Return [X, Y] of the center of cell containing provided text 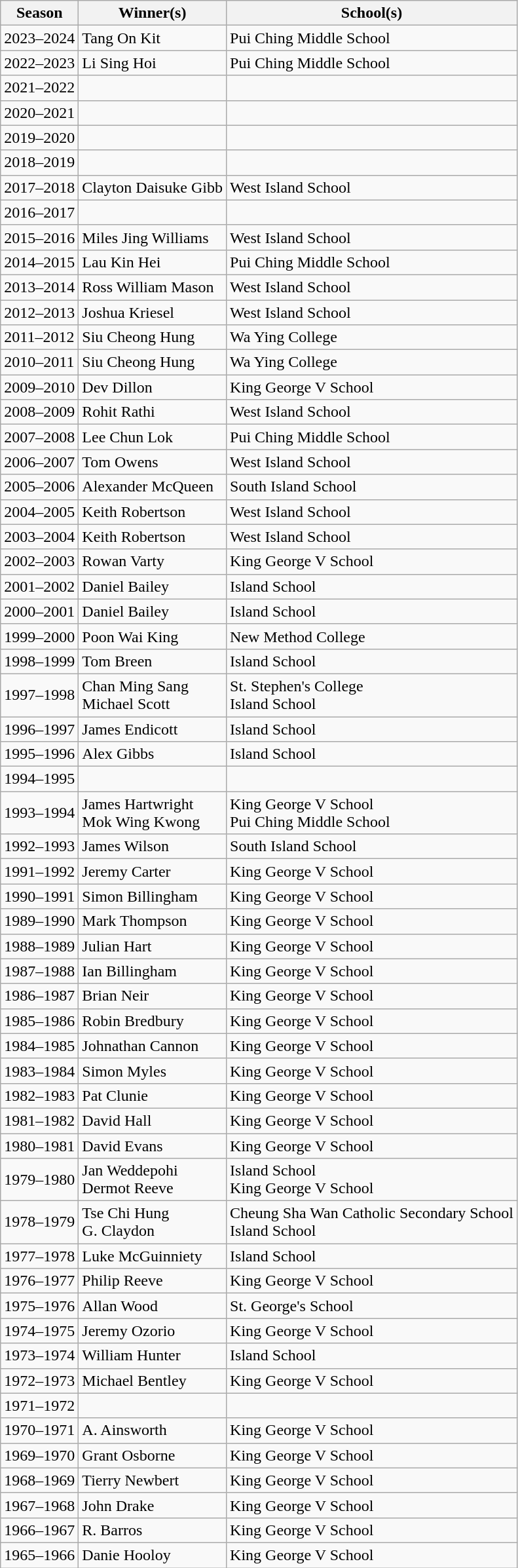
2013–2014 [39, 287]
David Hall [153, 1120]
1997–1998 [39, 695]
James HartwrightMok Wing Kwong [153, 813]
Tom Breen [153, 661]
2014–2015 [39, 262]
Clayton Daisuke Gibb [153, 187]
2003–2004 [39, 537]
1976–1977 [39, 1281]
Alex Gibbs [153, 754]
2012–2013 [39, 313]
1974–1975 [39, 1331]
Mark Thompson [153, 921]
Dev Dillon [153, 387]
1985–1986 [39, 1021]
1981–1982 [39, 1120]
1979–1980 [39, 1179]
1990–1991 [39, 896]
Johnathan Cannon [153, 1046]
1978–1979 [39, 1223]
1980–1981 [39, 1146]
Poon Wai King [153, 636]
Tse Chi HungG. Claydon [153, 1223]
Robin Bredbury [153, 1021]
Simon Myles [153, 1071]
2018–2019 [39, 163]
2022–2023 [39, 63]
2016–2017 [39, 212]
1984–1985 [39, 1046]
St. George's School [372, 1306]
1970–1971 [39, 1430]
2006–2007 [39, 462]
Tang On Kit [153, 38]
1972–1973 [39, 1381]
1977–1978 [39, 1256]
New Method College [372, 636]
Island SchoolKing George V School [372, 1179]
Philip Reeve [153, 1281]
William Hunter [153, 1356]
Rowan Varty [153, 562]
Danie Hooloy [153, 1555]
Winner(s) [153, 13]
1996–1997 [39, 729]
1995–1996 [39, 754]
School(s) [372, 13]
2020–2021 [39, 113]
2010–2011 [39, 362]
1982–1983 [39, 1096]
1988–1989 [39, 946]
1994–1995 [39, 779]
2005–2006 [39, 487]
2019–2020 [39, 138]
Tierry Newbert [153, 1480]
Brian Neir [153, 996]
1968–1969 [39, 1480]
1971–1972 [39, 1405]
Season [39, 13]
Pat Clunie [153, 1096]
1965–1966 [39, 1555]
1999–2000 [39, 636]
2004–2005 [39, 512]
Allan Wood [153, 1306]
Simon Billingham [153, 896]
Ross William Mason [153, 287]
2015–2016 [39, 237]
Joshua Kriesel [153, 313]
Michael Bentley [153, 1381]
Lau Kin Hei [153, 262]
R. Barros [153, 1530]
Chan Ming SangMichael Scott [153, 695]
1991–1992 [39, 871]
2011–2012 [39, 337]
1992–1993 [39, 847]
St. Stephen's CollegeIsland School [372, 695]
2002–2003 [39, 562]
2009–2010 [39, 387]
John Drake [153, 1505]
Ian Billingham [153, 971]
1986–1987 [39, 996]
Jan WeddepohiDermot Reeve [153, 1179]
2023–2024 [39, 38]
Jeremy Carter [153, 871]
Jeremy Ozorio [153, 1331]
Lee Chun Lok [153, 437]
Julian Hart [153, 946]
1993–1994 [39, 813]
1967–1968 [39, 1505]
Tom Owens [153, 462]
1998–1999 [39, 661]
2021–2022 [39, 88]
James Endicott [153, 729]
James Wilson [153, 847]
Alexander McQueen [153, 487]
1969–1970 [39, 1455]
2000–2001 [39, 611]
King George V SchoolPui Ching Middle School [372, 813]
2017–2018 [39, 187]
1989–1990 [39, 921]
2008–2009 [39, 412]
1987–1988 [39, 971]
Miles Jing Williams [153, 237]
2001–2002 [39, 586]
2007–2008 [39, 437]
Cheung Sha Wan Catholic Secondary SchoolIsland School [372, 1223]
Rohit Rathi [153, 412]
A. Ainsworth [153, 1430]
David Evans [153, 1146]
Li Sing Hoi [153, 63]
1966–1967 [39, 1530]
1983–1984 [39, 1071]
Grant Osborne [153, 1455]
Luke McGuinniety [153, 1256]
1975–1976 [39, 1306]
1973–1974 [39, 1356]
